Provide the (x, y) coordinate of the cell's center where the given text is located.  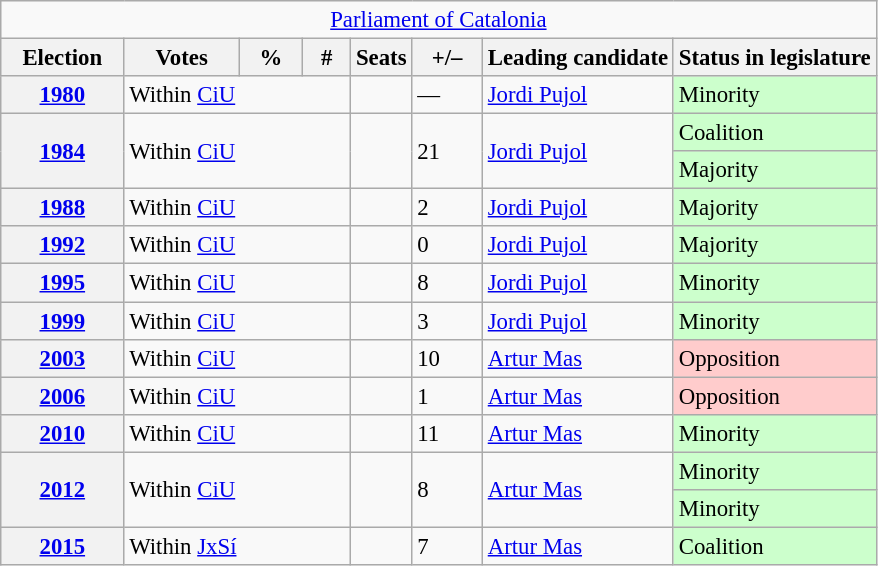
Status in legislature (774, 58)
Within JxSí (238, 546)
1995 (62, 283)
2015 (62, 546)
— (448, 95)
# (327, 58)
2012 (62, 490)
Leading candidate (578, 58)
2010 (62, 433)
1992 (62, 245)
1984 (62, 152)
21 (448, 152)
2 (448, 208)
1988 (62, 208)
2003 (62, 358)
Parliament of Catalonia (438, 20)
1999 (62, 321)
0 (448, 245)
11 (448, 433)
Votes (182, 58)
% (270, 58)
1 (448, 396)
10 (448, 358)
1980 (62, 95)
Election (62, 58)
Seats (382, 58)
3 (448, 321)
7 (448, 546)
+/– (448, 58)
2006 (62, 396)
